Locate the cell with the specified text and output its (X, Y) center coordinate. 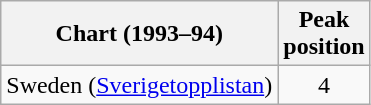
Sweden (Sverigetopplistan) (140, 85)
Peakposition (324, 34)
4 (324, 85)
Chart (1993–94) (140, 34)
